Locate the cell with the specified text and output its [X, Y] center coordinate. 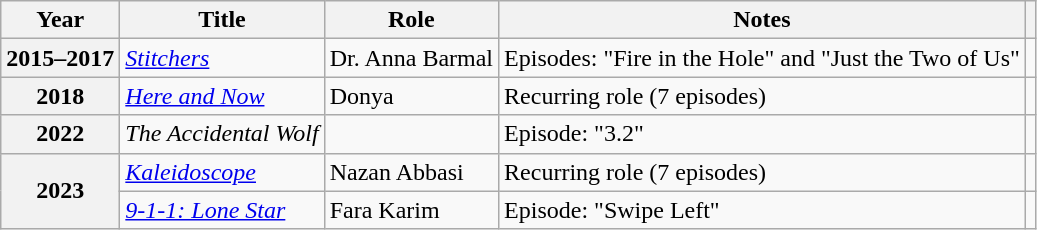
2015–2017 [60, 58]
Episode: "3.2" [762, 134]
9-1-1: Lone Star [222, 210]
Title [222, 20]
Year [60, 20]
Dr. Anna Barmal [411, 58]
Fara Karim [411, 210]
Episode: "Swipe Left" [762, 210]
2023 [60, 191]
Kaleidoscope [222, 172]
2018 [60, 96]
The Accidental Wolf [222, 134]
2022 [60, 134]
Role [411, 20]
Donya [411, 96]
Stitchers [222, 58]
Notes [762, 20]
Nazan Abbasi [411, 172]
Episodes: "Fire in the Hole" and "Just the Two of Us" [762, 58]
Here and Now [222, 96]
